Provide the (X, Y) coordinate of the cell's center where the given text is located.  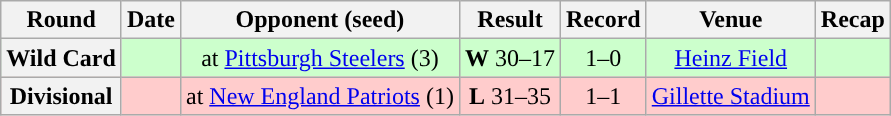
Heinz Field (730, 58)
1–0 (604, 58)
1–1 (604, 96)
Round (62, 20)
Result (510, 20)
W 30–17 (510, 58)
at New England Patriots (1) (320, 96)
Date (150, 20)
at Pittsburgh Steelers (3) (320, 58)
Venue (730, 20)
Divisional (62, 96)
L 31–35 (510, 96)
Record (604, 20)
Opponent (seed) (320, 20)
Recap (852, 20)
Gillette Stadium (730, 96)
Wild Card (62, 58)
